Output the [X, Y] coordinate of the center of the cell containing the given text.  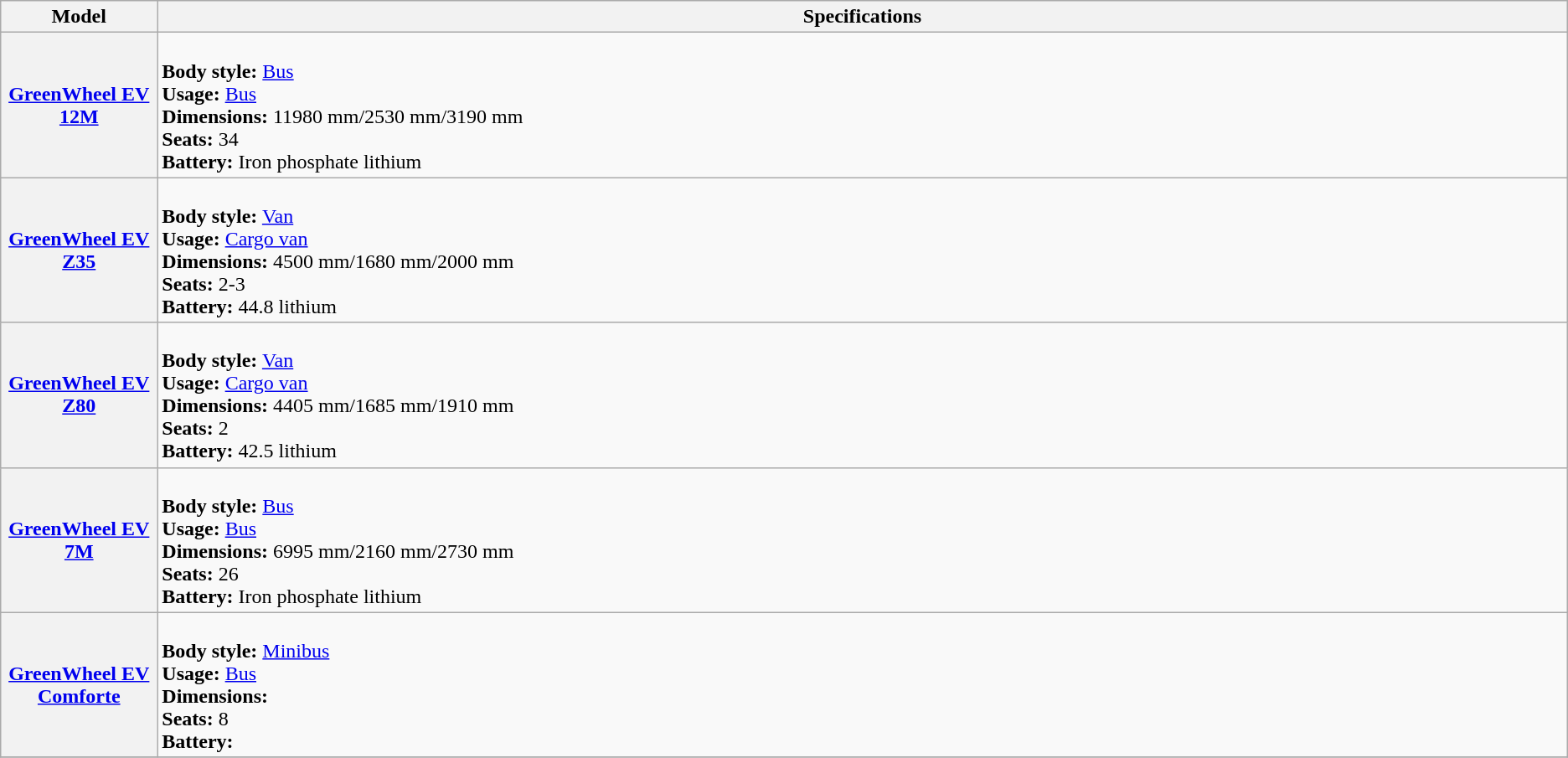
Specifications [863, 17]
GreenWheel EV 7M [79, 539]
Model [79, 17]
GreenWheel EV Comforte [79, 685]
GreenWheel EV Z35 [79, 250]
Body style: VanUsage: Cargo vanDimensions: 4500 mm/1680 mm/2000 mmSeats: 2-3Battery: 44.8 lithium [863, 250]
Body style: VanUsage: Cargo vanDimensions: 4405 mm/1685 mm/1910 mmSeats: 2Battery: 42.5 lithium [863, 395]
Body style: BusUsage: BusDimensions: 11980 mm/2530 mm/3190 mmSeats: 34Battery: Iron phosphate lithium [863, 106]
GreenWheel EV 12M [79, 106]
GreenWheel EV Z80 [79, 395]
Body style: BusUsage: BusDimensions: 6995 mm/2160 mm/2730 mmSeats: 26Battery: Iron phosphate lithium [863, 539]
Body style: MinibusUsage: BusDimensions:Seats: 8Battery: [863, 685]
